Identify which cell holds the provided text, then report its [x, y] central coordinate. 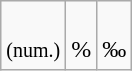
‰ [114, 36]
% [82, 36]
(num.) [34, 36]
